Return [X, Y] of the center of cell containing provided text 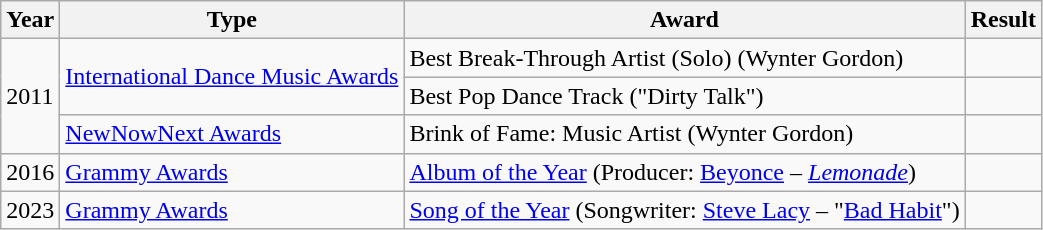
Award [684, 20]
NewNowNext Awards [232, 134]
2011 [30, 96]
Year [30, 20]
2016 [30, 172]
Type [232, 20]
Best Break-Through Artist (Solo) (Wynter Gordon) [684, 58]
Brink of Fame: Music Artist (Wynter Gordon) [684, 134]
International Dance Music Awards [232, 77]
2023 [30, 210]
Result [1003, 20]
Song of the Year (Songwriter: Steve Lacy – "Bad Habit") [684, 210]
Album of the Year (Producer: Beyonce – Lemonade) [684, 172]
Best Pop Dance Track ("Dirty Talk") [684, 96]
